Return the [x, y] coordinate for the center point of the cell that contains the specified text.  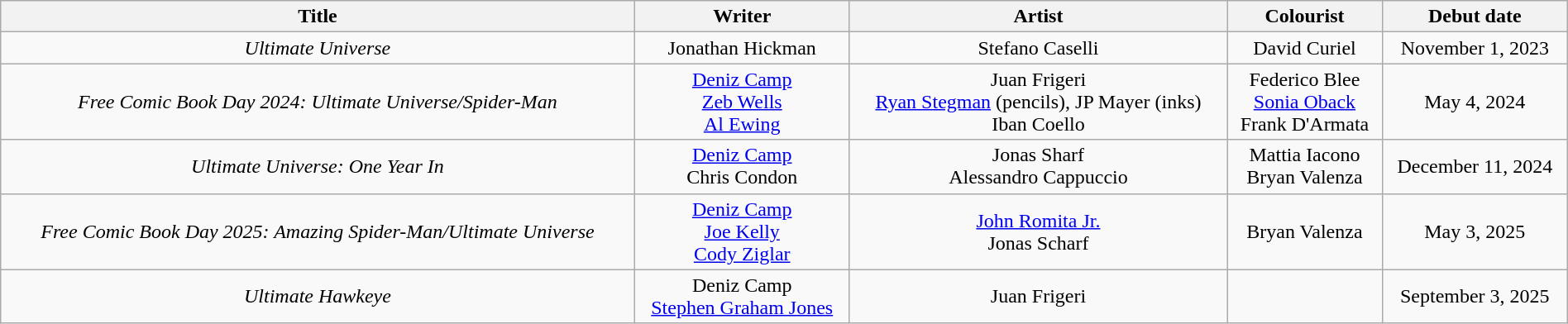
Ultimate Universe: One Year In [318, 167]
September 3, 2025 [1475, 296]
Ultimate Universe [318, 48]
Mattia IaconoBryan Valenza [1305, 167]
Jonathan Hickman [742, 48]
May 3, 2025 [1475, 231]
Free Comic Book Day 2025: Amazing Spider-Man/Ultimate Universe [318, 231]
Debut date [1475, 17]
December 11, 2024 [1475, 167]
David Curiel [1305, 48]
Deniz CampChris Condon [742, 167]
Deniz CampJoe KellyCody Ziglar [742, 231]
Federico BleeSonia ObackFrank D'Armata [1305, 102]
John Romita Jr.Jonas Scharf [1038, 231]
Ultimate Hawkeye [318, 296]
May 4, 2024 [1475, 102]
Artist [1038, 17]
Jonas SharfAlessandro Cappuccio [1038, 167]
Writer [742, 17]
Free Comic Book Day 2024: Ultimate Universe/Spider-Man [318, 102]
Bryan Valenza [1305, 231]
Juan Frigeri [1038, 296]
November 1, 2023 [1475, 48]
Stefano Caselli [1038, 48]
Deniz CampStephen Graham Jones [742, 296]
Deniz CampZeb WellsAl Ewing [742, 102]
Title [318, 17]
Colourist [1305, 17]
Juan FrigeriRyan Stegman (pencils), JP Mayer (inks)Iban Coello [1038, 102]
